Return (X, Y) of the center of cell containing provided text 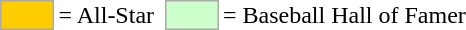
= All-Star (106, 15)
